Determine the [X, Y] coordinate at the center of the cell enclosing the given text.  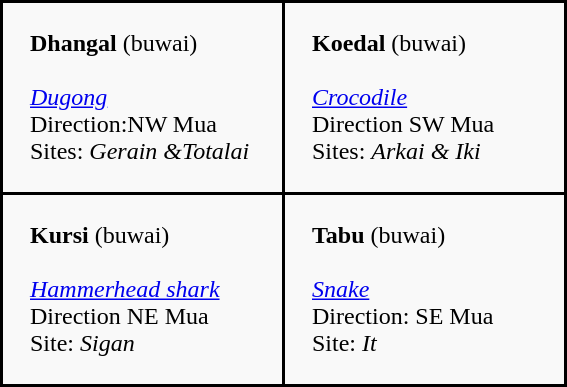
Kursi (buwai)Hammerhead shark Direction NE Mua Site: Sigan [143, 290]
Koedal (buwai)Crocodile Direction SW Mua Sites: Arkai & Iki [425, 98]
Dhangal (buwai)Dugong Direction:NW Mua Sites: Gerain &Totalai [143, 98]
Tabu (buwai)Snake Direction: SE Mua Site: It [425, 290]
